Identify which cell holds the provided text, then report its [X, Y] central coordinate. 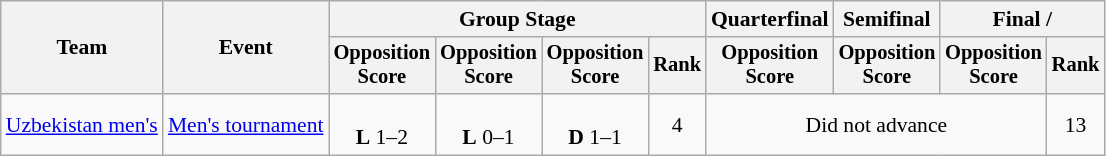
Semifinal [888, 19]
Men's tournament [246, 124]
Group Stage [518, 19]
4 [677, 124]
Event [246, 48]
L 1–2 [382, 124]
L 0–1 [488, 124]
Uzbekistan men's [82, 124]
Team [82, 48]
Did not advance [876, 124]
Final / [1022, 19]
13 [1076, 124]
Quarterfinal [770, 19]
D 1–1 [596, 124]
